Return the [x, y] coordinate for the center point of the cell that contains the specified text.  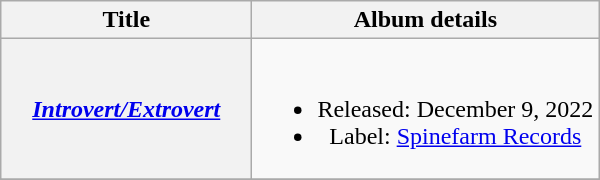
Introvert/Extrovert [126, 109]
Released: December 9, 2022Label: Spinefarm Records [426, 109]
Title [126, 20]
Album details [426, 20]
